Locate the cell with the specified text and output its [x, y] center coordinate. 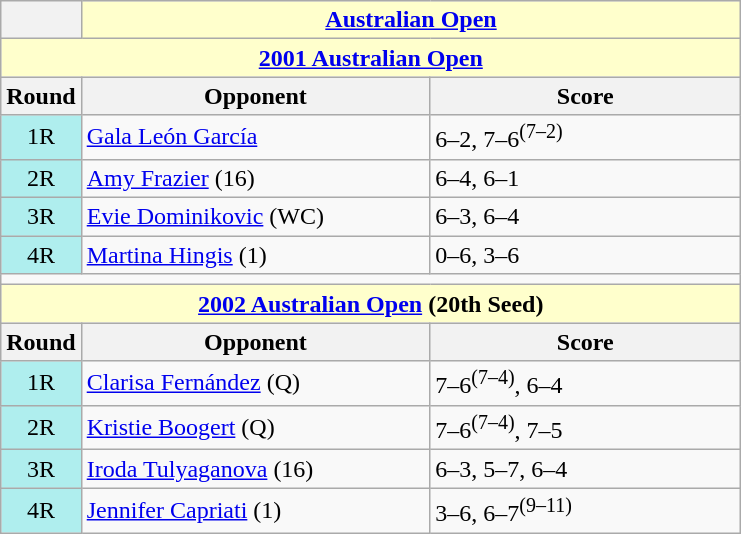
Iroda Tulyaganova (16) [256, 469]
7–6(7–4), 7–5 [586, 428]
Jennifer Capriati (1) [256, 510]
Amy Frazier (16) [256, 178]
7–6(7–4), 6–4 [586, 384]
2002 Australian Open (20th Seed) [371, 304]
Evie Dominikovic (WC) [256, 217]
6–2, 7–6(7–2) [586, 138]
Gala León García [256, 138]
Australian Open [411, 20]
Clarisa Fernández (Q) [256, 384]
Martina Hingis (1) [256, 255]
6–4, 6–1 [586, 178]
3–6, 6–7(9–11) [586, 510]
2001 Australian Open [371, 58]
6–3, 6–4 [586, 217]
0–6, 3–6 [586, 255]
6–3, 5–7, 6–4 [586, 469]
Kristie Boogert (Q) [256, 428]
